Scan for the cell matching the given text and deliver its [x, y] coordinate at center. 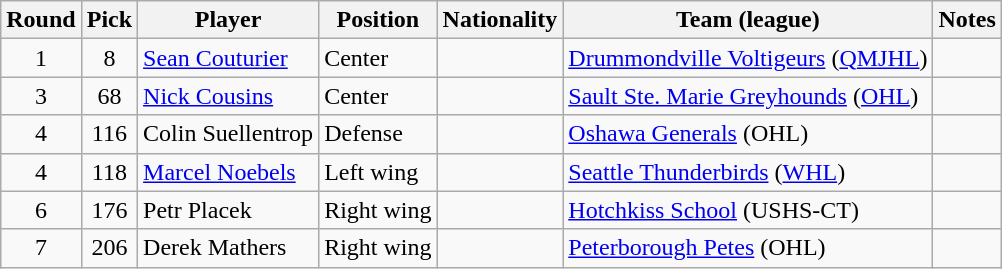
Colin Suellentrop [228, 134]
Drummondville Voltigeurs (QMJHL) [748, 58]
Defense [378, 134]
Oshawa Generals (OHL) [748, 134]
Sault Ste. Marie Greyhounds (OHL) [748, 96]
68 [109, 96]
1 [41, 58]
Peterborough Petes (OHL) [748, 248]
Team (league) [748, 20]
6 [41, 210]
116 [109, 134]
Nationality [500, 20]
Hotchkiss School (USHS-CT) [748, 210]
206 [109, 248]
7 [41, 248]
Pick [109, 20]
8 [109, 58]
Nick Cousins [228, 96]
Round [41, 20]
Player [228, 20]
3 [41, 96]
Petr Placek [228, 210]
Left wing [378, 172]
Position [378, 20]
Notes [967, 20]
Seattle Thunderbirds (WHL) [748, 172]
Sean Couturier [228, 58]
176 [109, 210]
Marcel Noebels [228, 172]
118 [109, 172]
Derek Mathers [228, 248]
